Detect which cell encompasses the target text, then output its (x, y) center coordinate. 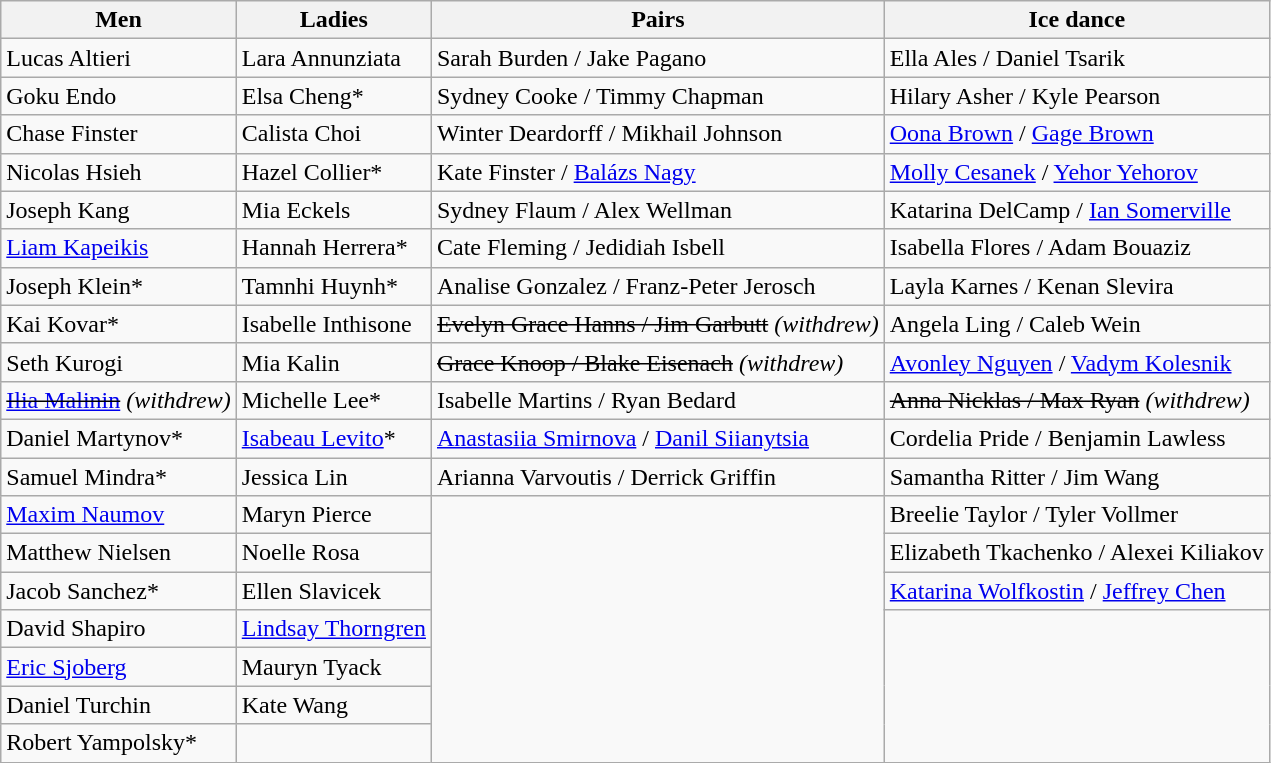
Angela Ling / Caleb Wein (1076, 324)
Mia Kalin (334, 362)
David Shapiro (118, 629)
Isabella Flores / Adam Bouaziz (1076, 248)
Isabeau Levito* (334, 438)
Samantha Ritter / Jim Wang (1076, 477)
Nicolas Hsieh (118, 172)
Lara Annunziata (334, 58)
Daniel Turchin (118, 705)
Kate Wang (334, 705)
Ella Ales / Daniel Tsarik (1076, 58)
Sydney Flaum / Alex Wellman (658, 210)
Analise Gonzalez / Franz-Peter Jerosch (658, 286)
Maryn Pierce (334, 515)
Seth Kurogi (118, 362)
Elsa Cheng* (334, 96)
Michelle Lee* (334, 400)
Avonley Nguyen / Vadym Kolesnik (1076, 362)
Chase Finster (118, 134)
Pairs (658, 20)
Kate Finster / Balázs Nagy (658, 172)
Matthew Nielsen (118, 553)
Isabelle Martins / Ryan Bedard (658, 400)
Katarina DelCamp / Ian Somerville (1076, 210)
Lindsay Thorngren (334, 629)
Isabelle Inthisone (334, 324)
Maxim Naumov (118, 515)
Samuel Mindra* (118, 477)
Lucas Altieri (118, 58)
Breelie Taylor / Tyler Vollmer (1076, 515)
Robert Yampolsky* (118, 743)
Ellen Slavicek (334, 591)
Winter Deardorff / Mikhail Johnson (658, 134)
Sarah Burden / Jake Pagano (658, 58)
Katarina Wolfkostin / Jeffrey Chen (1076, 591)
Ilia Malinin (withdrew) (118, 400)
Anna Nicklas / Max Ryan (withdrew) (1076, 400)
Eric Sjoberg (118, 667)
Noelle Rosa (334, 553)
Hazel Collier* (334, 172)
Anastasiia Smirnova / Danil Siianytsia (658, 438)
Men (118, 20)
Liam Kapeikis (118, 248)
Layla Karnes / Kenan Slevira (1076, 286)
Grace Knoop / Blake Eisenach (withdrew) (658, 362)
Arianna Varvoutis / Derrick Griffin (658, 477)
Cordelia Pride / Benjamin Lawless (1076, 438)
Elizabeth Tkachenko / Alexei Kiliakov (1076, 553)
Mia Eckels (334, 210)
Calista Choi (334, 134)
Hannah Herrera* (334, 248)
Molly Cesanek / Yehor Yehorov (1076, 172)
Cate Fleming / Jedidiah Isbell (658, 248)
Oona Brown / Gage Brown (1076, 134)
Jacob Sanchez* (118, 591)
Sydney Cooke / Timmy Chapman (658, 96)
Joseph Kang (118, 210)
Ice dance (1076, 20)
Evelyn Grace Hanns / Jim Garbutt (withdrew) (658, 324)
Tamnhi Huynh* (334, 286)
Mauryn Tyack (334, 667)
Daniel Martynov* (118, 438)
Goku Endo (118, 96)
Kai Kovar* (118, 324)
Ladies (334, 20)
Jessica Lin (334, 477)
Hilary Asher / Kyle Pearson (1076, 96)
Joseph Klein* (118, 286)
